Identify which cell holds the provided text, then report its [X, Y] central coordinate. 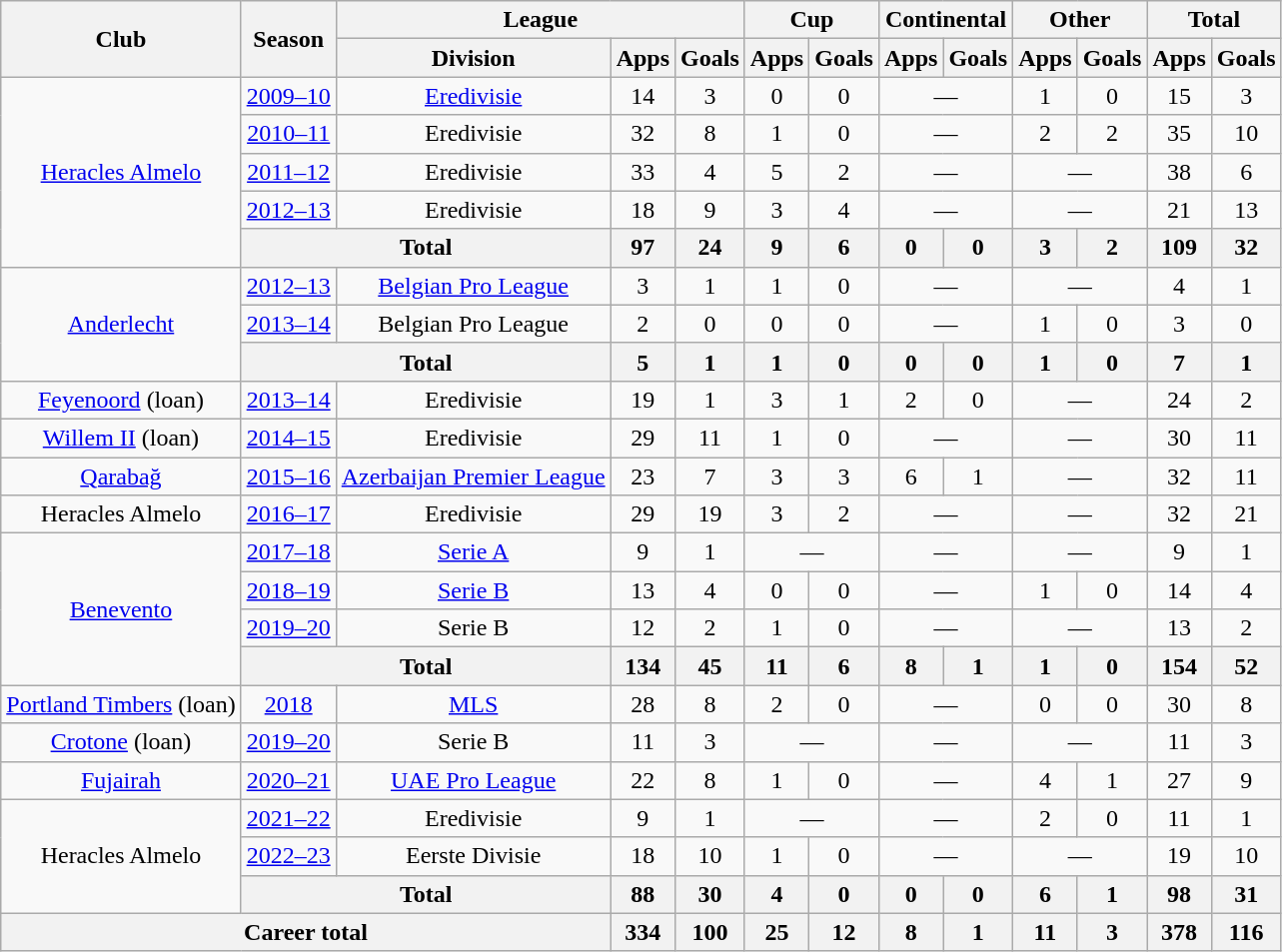
Club [121, 39]
2014–15 [288, 438]
2010–11 [288, 134]
Portland Timbers (loan) [121, 704]
38 [1179, 172]
109 [1179, 248]
Anderlecht [121, 324]
52 [1246, 666]
Eerste Divisie [474, 856]
Qarabağ [121, 476]
2021–22 [288, 818]
2015–16 [288, 476]
Fujairah [121, 780]
31 [1246, 894]
2020–21 [288, 780]
134 [642, 666]
2011–12 [288, 172]
Cup [811, 20]
2022–23 [288, 856]
98 [1179, 894]
Willem II (loan) [121, 438]
27 [1179, 780]
45 [710, 666]
15 [1179, 96]
88 [642, 894]
116 [1246, 932]
2017–18 [288, 552]
154 [1179, 666]
Benevento [121, 609]
33 [642, 172]
Season [288, 39]
23 [642, 476]
Crotone (loan) [121, 742]
97 [642, 248]
100 [710, 932]
MLS [474, 704]
Continental [945, 20]
Other [1080, 20]
UAE Pro League [474, 780]
Serie A [474, 552]
Azerbaijan Premier League [474, 476]
Division [474, 58]
22 [642, 780]
2018–19 [288, 590]
35 [1179, 134]
25 [776, 932]
334 [642, 932]
Feyenoord (loan) [121, 400]
Career total [306, 932]
League [540, 20]
378 [1179, 932]
2009–10 [288, 96]
2016–17 [288, 514]
2018 [288, 704]
28 [642, 704]
